Extract the [X, Y] coordinate from the center of the cell holding the provided text.  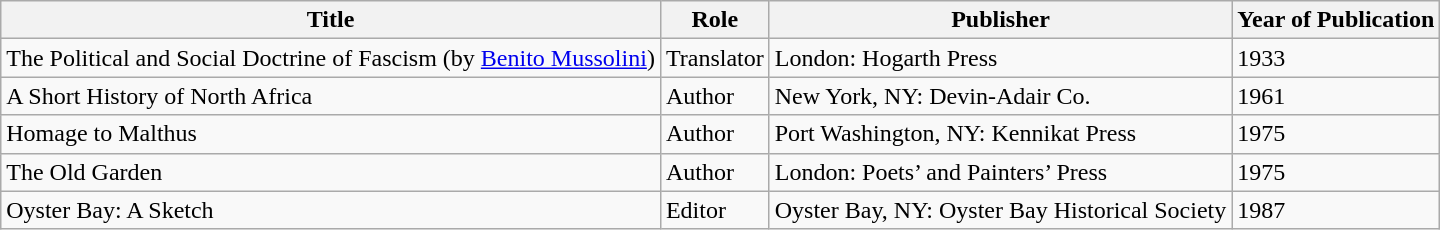
1961 [1336, 96]
The Political and Social Doctrine of Fascism (by Benito Mussolini) [331, 58]
London: Poets’ and Painters’ Press [1000, 172]
A Short History of North Africa [331, 96]
Port Washington, NY: Kennikat Press [1000, 134]
The Old Garden [331, 172]
Oyster Bay: A Sketch [331, 210]
Role [714, 20]
New York, NY: Devin-Adair Co. [1000, 96]
Title [331, 20]
Oyster Bay, NY: Oyster Bay Historical Society [1000, 210]
1933 [1336, 58]
Translator [714, 58]
Year of Publication [1336, 20]
1987 [1336, 210]
Homage to Malthus [331, 134]
Editor [714, 210]
Publisher [1000, 20]
London: Hogarth Press [1000, 58]
